Find where the given text appears and provide that cell's center as [x, y] coordinate. 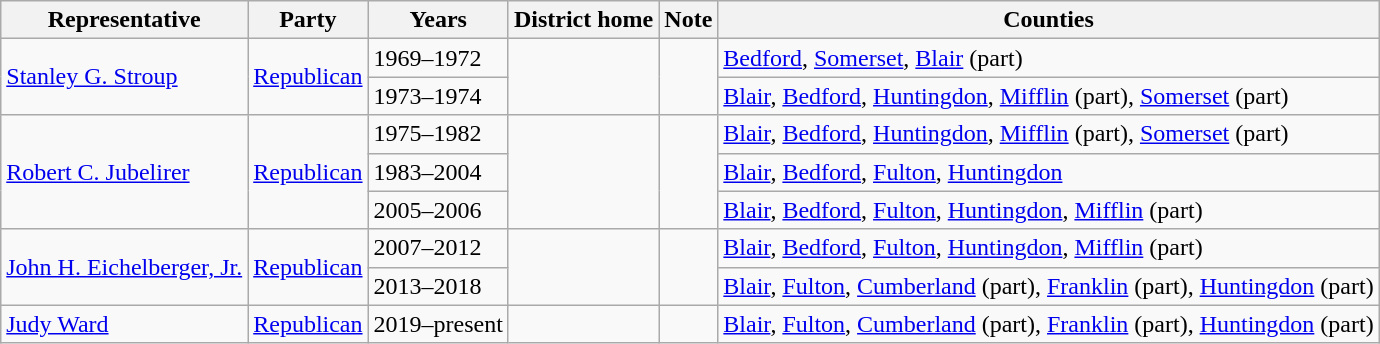
Judy Ward [124, 324]
District home [583, 20]
Party [308, 20]
Years [438, 20]
Representative [124, 20]
1969–1972 [438, 58]
Blair, Bedford, Fulton, Huntingdon [1048, 172]
2013–2018 [438, 286]
Bedford, Somerset, Blair (part) [1048, 58]
1983–2004 [438, 172]
John H. Eichelberger, Jr. [124, 267]
2005–2006 [438, 210]
1975–1982 [438, 134]
2019–present [438, 324]
Note [688, 20]
Stanley G. Stroup [124, 77]
1973–1974 [438, 96]
2007–2012 [438, 248]
Robert C. Jubelirer [124, 172]
Counties [1048, 20]
